From the cell containing the given text, extract its center point as (x, y) coordinate. 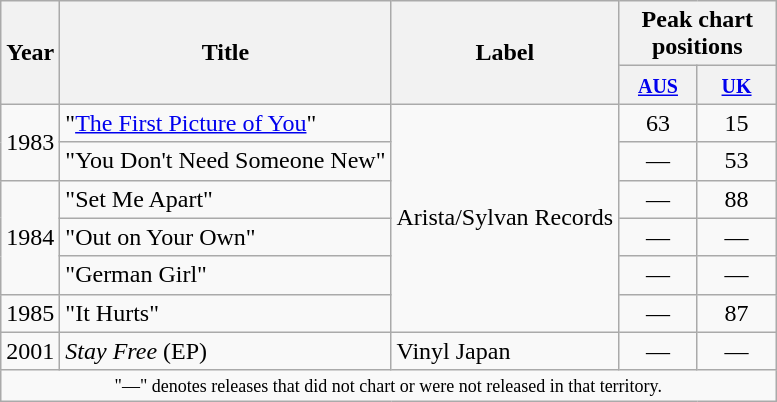
Year (30, 52)
"It Hurts" (226, 313)
AUS (658, 85)
"The First Picture of You" (226, 123)
Arista/Sylvan Records (505, 218)
UK (736, 85)
1983 (30, 142)
"Out on Your Own" (226, 237)
Label (505, 52)
1984 (30, 237)
2001 (30, 351)
"German Girl" (226, 275)
15 (736, 123)
1985 (30, 313)
"Set Me Apart" (226, 199)
Vinyl Japan (505, 351)
"You Don't Need Someone New" (226, 161)
Title (226, 52)
53 (736, 161)
"—" denotes releases that did not chart or were not released in that territory. (388, 386)
Peak chart positions (698, 34)
Stay Free (EP) (226, 351)
88 (736, 199)
63 (658, 123)
87 (736, 313)
